Return (x, y) of the center of cell containing provided text 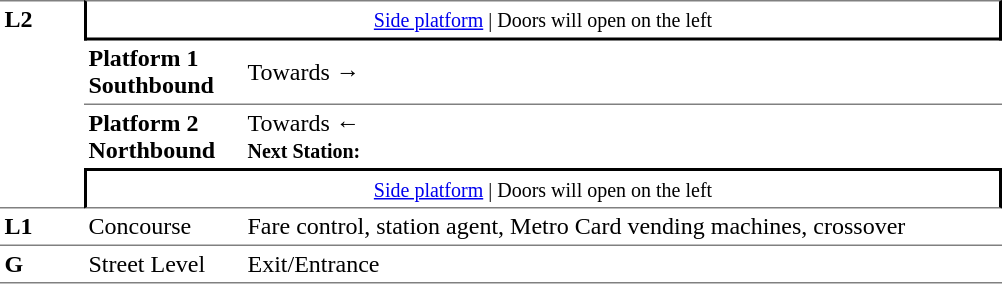
L2 (42, 104)
L1 (42, 226)
Platform 1Southbound (164, 72)
Fare control, station agent, Metro Card vending machines, crossover (622, 226)
Street Level (164, 264)
G (42, 264)
Platform 2Northbound (164, 136)
Exit/Entrance (622, 264)
Towards → (622, 72)
Concourse (164, 226)
Towards ← Next Station: (622, 136)
